Output the (x, y) coordinate of the center of the cell containing the given text.  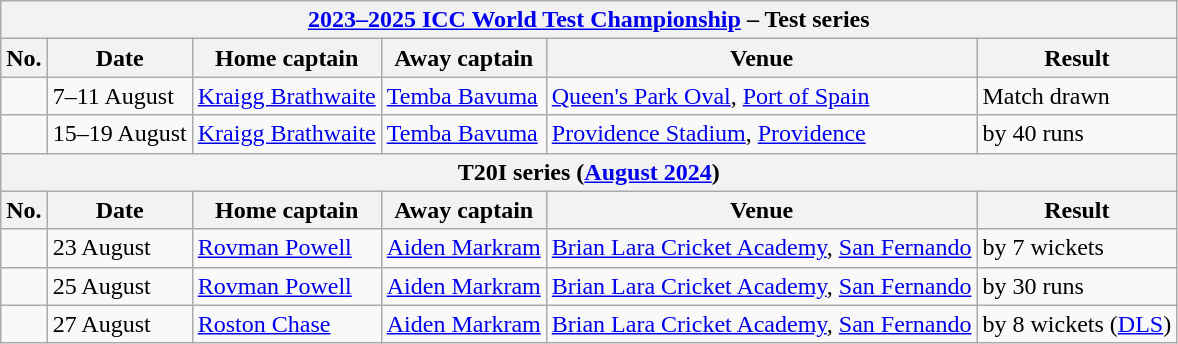
by 40 runs (1077, 134)
Match drawn (1077, 96)
by 7 wickets (1077, 248)
Providence Stadium, Providence (762, 134)
by 8 wickets (DLS) (1077, 324)
Queen's Park Oval, Port of Spain (762, 96)
Roston Chase (286, 324)
15–19 August (120, 134)
27 August (120, 324)
7–11 August (120, 96)
23 August (120, 248)
T20I series (August 2024) (589, 172)
2023–2025 ICC World Test Championship – Test series (589, 20)
by 30 runs (1077, 286)
25 August (120, 286)
